Capture the cell that displays the provided text and extract its [x, y] central coordinate. 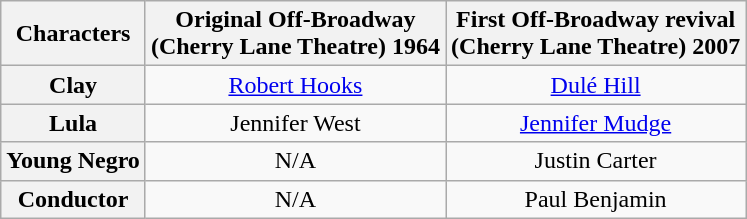
Conductor [74, 199]
Justin Carter [596, 161]
Original Off-Broadway(Cherry Lane Theatre) 1964 [295, 34]
First Off-Broadway revival(Cherry Lane Theatre) 2007 [596, 34]
Lula [74, 123]
Paul Benjamin [596, 199]
Robert Hooks [295, 85]
Characters [74, 34]
Dulé Hill [596, 85]
Young Negro [74, 161]
Jennifer Mudge [596, 123]
Clay [74, 85]
Jennifer West [295, 123]
